Locate the cell with the specified text and output its [x, y] center coordinate. 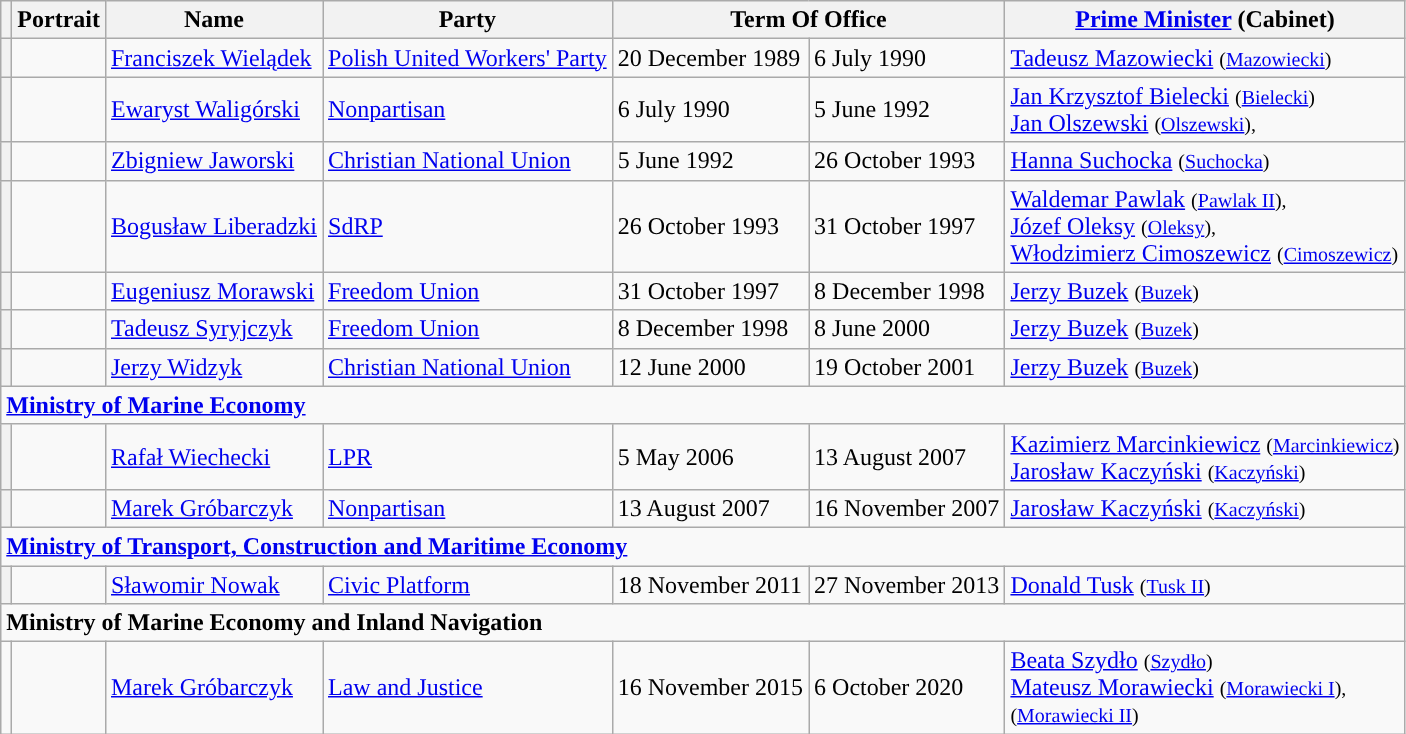
5 May 2006 [710, 456]
Tadeusz Mazowiecki (Mazowiecki) [1205, 58]
27 November 2013 [907, 585]
Name [214, 20]
Portrait [59, 20]
Waldemar Pawlak (Pawlak II),Józef Oleksy (Oleksy),Włodzimierz Cimoszewicz (Cimoszewicz) [1205, 226]
Hanna Suchocka (Suchocka) [1205, 161]
Term Of Office [808, 20]
6 October 2020 [907, 688]
Jarosław Kaczyński (Kaczyński) [1205, 508]
12 June 2000 [710, 367]
LPR [467, 456]
Zbigniew Jaworski [214, 161]
Jerzy Widzyk [214, 367]
8 June 2000 [907, 329]
Sławomir Nowak [214, 585]
Bogusław Liberadzki [214, 226]
Rafał Wiechecki [214, 456]
Civic Platform [467, 585]
Donald Tusk (Tusk II) [1205, 585]
Kazimierz Marcinkiewicz (Marcinkiewicz)Jarosław Kaczyński (Kaczyński) [1205, 456]
Law and Justice [467, 688]
Eugeniusz Morawski [214, 291]
Ministry of Transport, Construction and Maritime Economy [703, 546]
SdRP [467, 226]
Prime Minister (Cabinet) [1205, 20]
16 November 2007 [907, 508]
Franciszek Wielądek [214, 58]
Jan Krzysztof Bielecki (Bielecki)Jan Olszewski (Olszewski), [1205, 110]
Beata Szydło (Szydło)Mateusz Morawiecki (Morawiecki I), (Morawiecki II) [1205, 688]
Polish United Workers' Party [467, 58]
Ewaryst Waligórski [214, 110]
Party [467, 20]
Tadeusz Syryjczyk [214, 329]
Ministry of Marine Economy and Inland Navigation [703, 623]
16 November 2015 [710, 688]
20 December 1989 [710, 58]
19 October 2001 [907, 367]
18 November 2011 [710, 585]
Ministry of Marine Economy [703, 405]
